Locate the cell with the specified text and output its (X, Y) center coordinate. 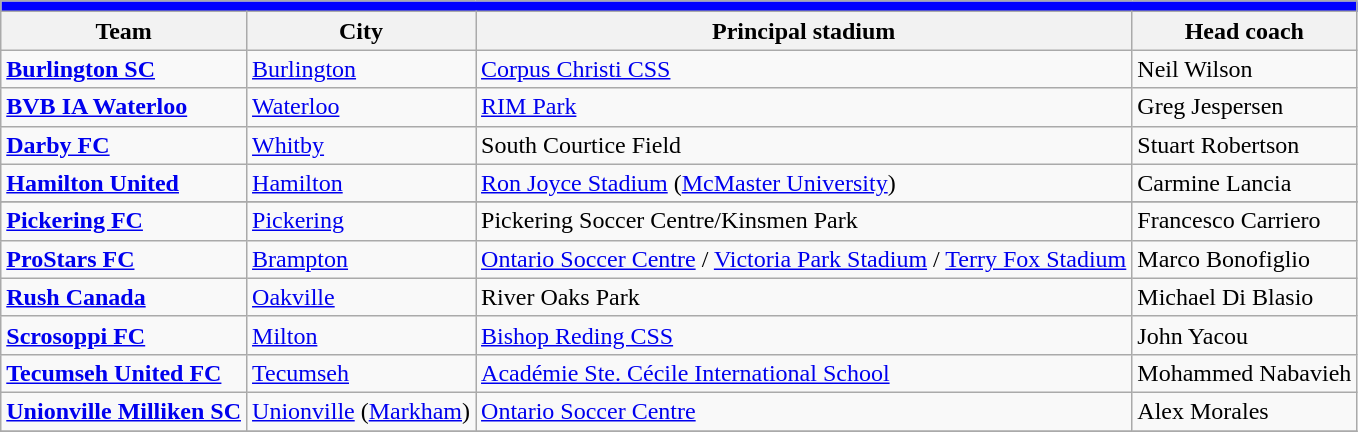
Burlington SC (124, 69)
Milton (362, 335)
South Courtice Field (804, 145)
Ron Joyce Stadium (McMaster University) (804, 183)
ProStars FC (124, 259)
Principal stadium (804, 31)
Mohammed Nabavieh (1244, 373)
Waterloo (362, 107)
Ontario Soccer Centre / Victoria Park Stadium / Terry Fox Stadium (804, 259)
BVB IA Waterloo (124, 107)
Whitby (362, 145)
Bishop Reding CSS (804, 335)
City (362, 31)
Brampton (362, 259)
Darby FC (124, 145)
Team (124, 31)
Pickering FC (124, 221)
Burlington (362, 69)
RIM Park (804, 107)
Pickering Soccer Centre/Kinsmen Park (804, 221)
Marco Bonofiglio (1244, 259)
Hamilton United (124, 183)
Corpus Christi CSS (804, 69)
Ontario Soccer Centre (804, 411)
Unionville (Markham) (362, 411)
Stuart Robertson (1244, 145)
Oakville (362, 297)
Greg Jespersen (1244, 107)
Head coach (1244, 31)
Scrosoppi FC (124, 335)
Tecumseh United FC (124, 373)
Tecumseh (362, 373)
Michael Di Blasio (1244, 297)
Neil Wilson (1244, 69)
Francesco Carriero (1244, 221)
Unionville Milliken SC (124, 411)
Pickering (362, 221)
Carmine Lancia (1244, 183)
Hamilton (362, 183)
Académie Ste. Cécile International School (804, 373)
Rush Canada (124, 297)
Alex Morales (1244, 411)
John Yacou (1244, 335)
River Oaks Park (804, 297)
